Capture the cell that displays the provided text and extract its [X, Y] central coordinate. 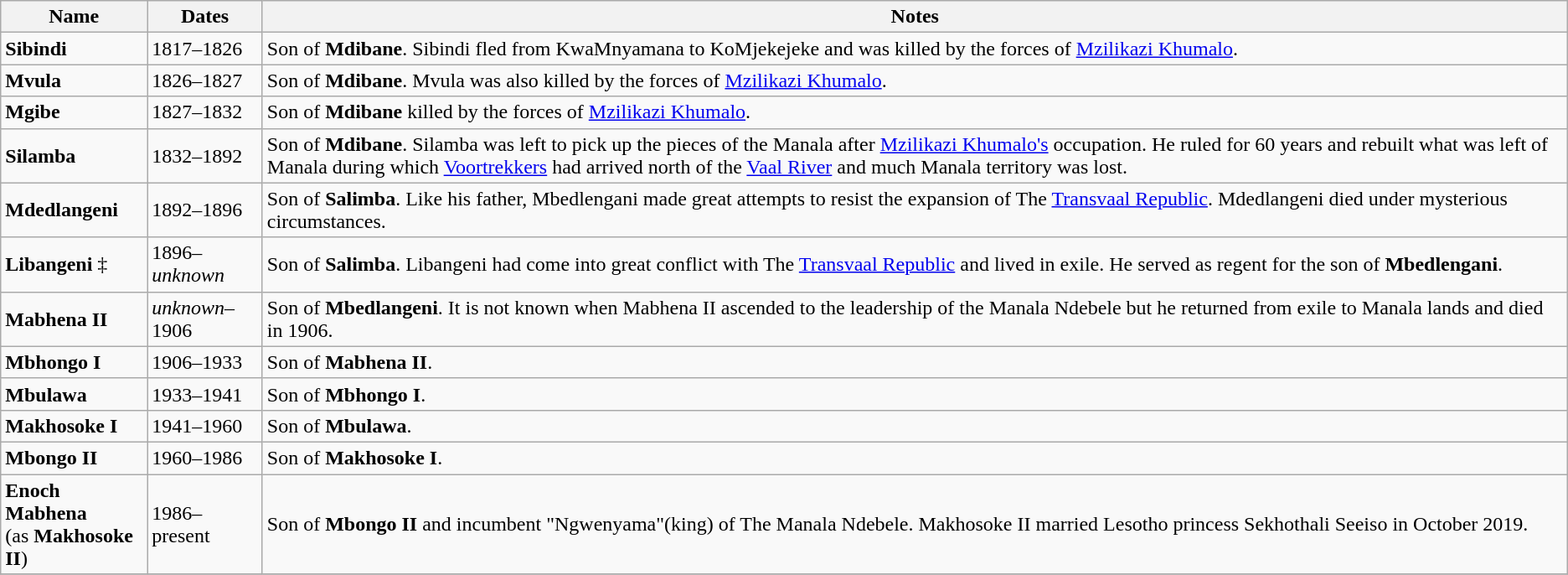
Libangeni ‡ [74, 265]
Son of Mbhongo I. [915, 394]
Mbulawa [74, 394]
Son of Mbongo II and incumbent "Ngwenyama"(king) of The Manala Ndebele. Makhosoke II married Lesotho princess Sekhothali Seeiso in October 2019. [915, 525]
Son of Mbulawa. [915, 426]
Son of Makhosoke I. [915, 458]
Makhosoke I [74, 426]
1941–1960 [204, 426]
1892–1896 [204, 210]
Mvula [74, 80]
Name [74, 17]
Mabhena II [74, 319]
unknown–1906 [204, 319]
1906–1933 [204, 362]
Notes [915, 17]
Mbongo II [74, 458]
1933–1941 [204, 394]
Sibindi [74, 49]
Enoch Mabhena(as Makhosoke II) [74, 525]
1826–1827 [204, 80]
Silamba [74, 156]
Mdedlangeni [74, 210]
1960–1986 [204, 458]
Son of Mdibane. Mvula was also killed by the forces of Mzilikazi Khumalo. [915, 80]
1827–1832 [204, 112]
1896–unknown [204, 265]
Mbhongo I [74, 362]
Dates [204, 17]
Son of Mabhena II. [915, 362]
Son of Mdibane. Sibindi fled from KwaMnyamana to KoMjekejeke and was killed by the forces of Mzilikazi Khumalo. [915, 49]
Son of Mdibane killed by the forces of Mzilikazi Khumalo. [915, 112]
1986–present [204, 525]
1817–1826 [204, 49]
Mgibe [74, 112]
1832–1892 [204, 156]
